Find where the given text appears and provide that cell's center as [X, Y] coordinate. 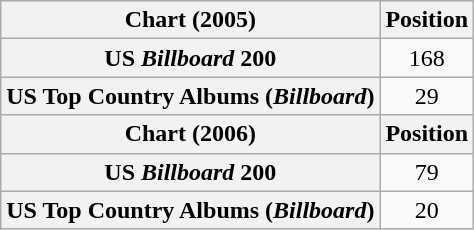
Chart (2005) [190, 20]
79 [427, 172]
20 [427, 210]
Chart (2006) [190, 134]
168 [427, 58]
29 [427, 96]
